Locate the cell with the specified text and output its [X, Y] center coordinate. 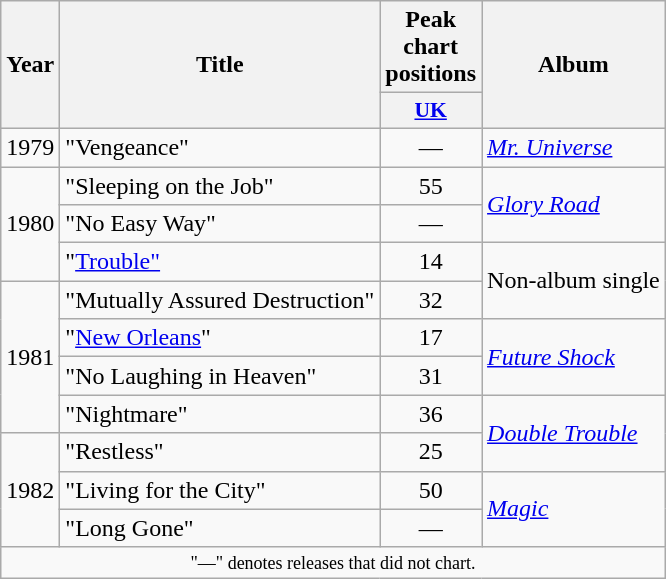
36 [431, 414]
25 [431, 452]
"Nightmare" [220, 414]
32 [431, 300]
"Vengeance" [220, 147]
"No Laughing in Heaven" [220, 376]
Album [574, 65]
Magic [574, 509]
"New Orleans" [220, 338]
31 [431, 376]
1979 [30, 147]
Year [30, 65]
"Long Gone" [220, 528]
"—" denotes releases that did not chart. [333, 562]
55 [431, 185]
"Sleeping on the Job" [220, 185]
"No Easy Way" [220, 224]
Double Trouble [574, 433]
1980 [30, 223]
"Living for the City" [220, 490]
1982 [30, 490]
Title [220, 65]
"Restless" [220, 452]
UK [431, 111]
"Trouble" [220, 262]
Mr. Universe [574, 147]
Non-album single [574, 281]
17 [431, 338]
14 [431, 262]
"Mutually Assured Destruction" [220, 300]
1981 [30, 357]
Glory Road [574, 204]
Peak chart positions [431, 47]
Future Shock [574, 357]
50 [431, 490]
